Provide the (X, Y) coordinate of the cell's center where the given text is located.  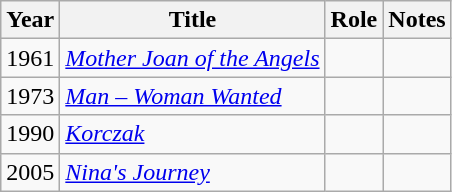
Man – Woman Wanted (192, 96)
Year (30, 20)
Title (192, 20)
Role (354, 20)
2005 (30, 172)
1961 (30, 58)
Korczak (192, 134)
Notes (417, 20)
Mother Joan of the Angels (192, 58)
1973 (30, 96)
Nina's Journey (192, 172)
1990 (30, 134)
